Search for the cell housing the specified text and yield its (x, y) center coordinate. 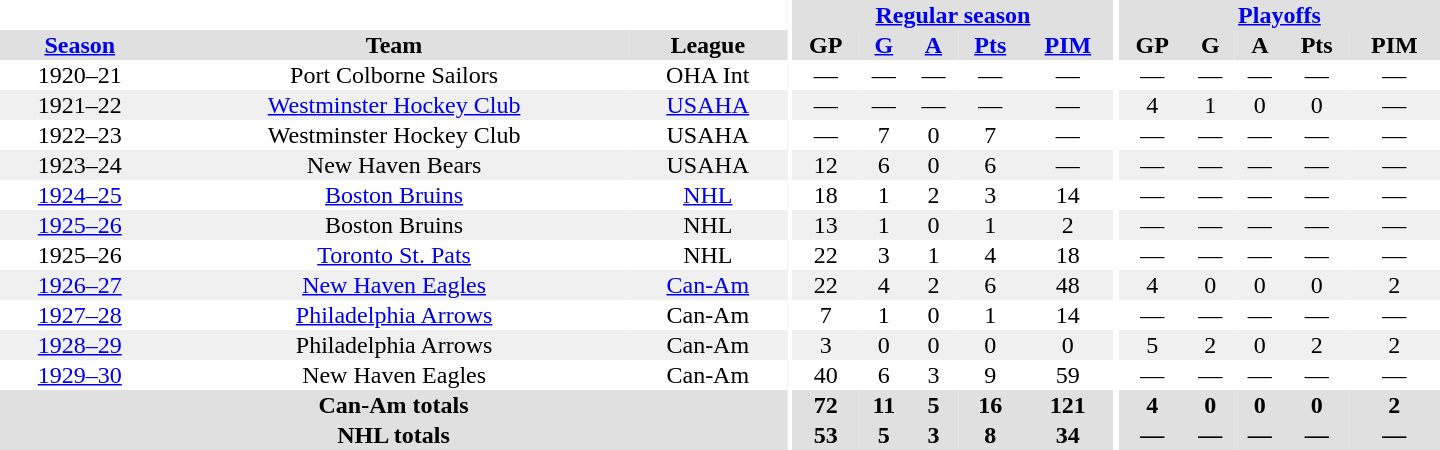
New Haven Bears (394, 165)
Can-Am totals (394, 405)
11 (884, 405)
Port Colborne Sailors (394, 75)
48 (1068, 285)
Playoffs (1280, 15)
16 (990, 405)
League (708, 45)
Regular season (952, 15)
OHA Int (708, 75)
121 (1068, 405)
1922–23 (80, 135)
12 (826, 165)
Season (80, 45)
NHL totals (394, 435)
1923–24 (80, 165)
1928–29 (80, 345)
Toronto St. Pats (394, 255)
40 (826, 375)
Team (394, 45)
59 (1068, 375)
1929–30 (80, 375)
1921–22 (80, 105)
8 (990, 435)
1927–28 (80, 315)
34 (1068, 435)
72 (826, 405)
1926–27 (80, 285)
1920–21 (80, 75)
53 (826, 435)
1924–25 (80, 195)
13 (826, 225)
9 (990, 375)
